Output the [x, y] coordinate of the center of the cell containing the given text.  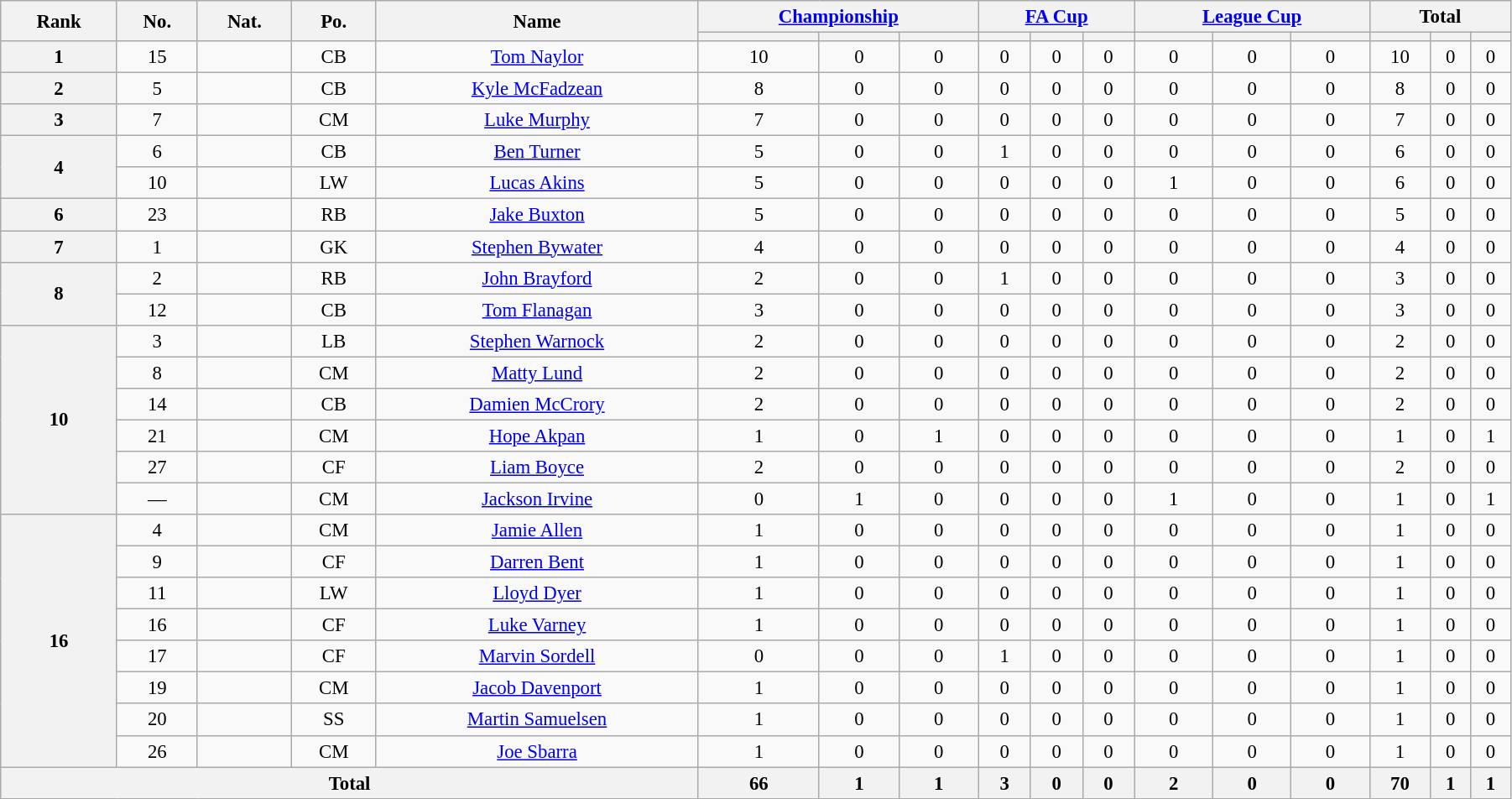
Ben Turner [537, 152]
Name [537, 21]
— [157, 499]
11 [157, 593]
No. [157, 21]
League Cup [1252, 17]
Damien McCrory [537, 405]
27 [157, 467]
Jake Buxton [537, 215]
Matty Lund [537, 373]
Lucas Akins [537, 184]
Tom Naylor [537, 57]
Kyle McFadzean [537, 89]
9 [157, 562]
Martin Samuelsen [537, 720]
23 [157, 215]
Rank [59, 21]
Luke Murphy [537, 120]
17 [157, 656]
Tom Flanagan [537, 310]
Championship [838, 17]
Nat. [244, 21]
Marvin Sordell [537, 656]
15 [157, 57]
FA Cup [1056, 17]
Jackson Irvine [537, 499]
12 [157, 310]
Jacob Davenport [537, 688]
14 [157, 405]
Liam Boyce [537, 467]
21 [157, 436]
66 [759, 783]
70 [1400, 783]
Stephen Warnock [537, 341]
19 [157, 688]
Jamie Allen [537, 530]
Luke Varney [537, 625]
Hope Akpan [537, 436]
John Brayford [537, 278]
Stephen Bywater [537, 247]
LB [334, 341]
SS [334, 720]
Lloyd Dyer [537, 593]
20 [157, 720]
26 [157, 751]
Joe Sbarra [537, 751]
GK [334, 247]
Darren Bent [537, 562]
Po. [334, 21]
